From the cell containing the given text, extract its center point as [X, Y] coordinate. 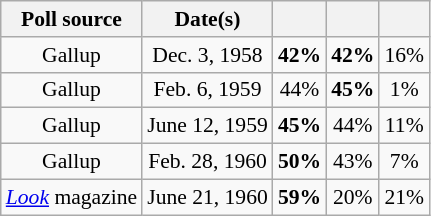
59% [300, 197]
Feb. 28, 1960 [208, 162]
Feb. 6, 1959 [208, 90]
43% [352, 162]
June 12, 1959 [208, 126]
June 21, 1960 [208, 197]
16% [404, 55]
11% [404, 126]
Poll source [72, 19]
50% [300, 162]
21% [404, 197]
Dec. 3, 1958 [208, 55]
Look magazine [72, 197]
1% [404, 90]
20% [352, 197]
Date(s) [208, 19]
7% [404, 162]
